Output the [x, y] coordinate of the center of the cell containing the given text.  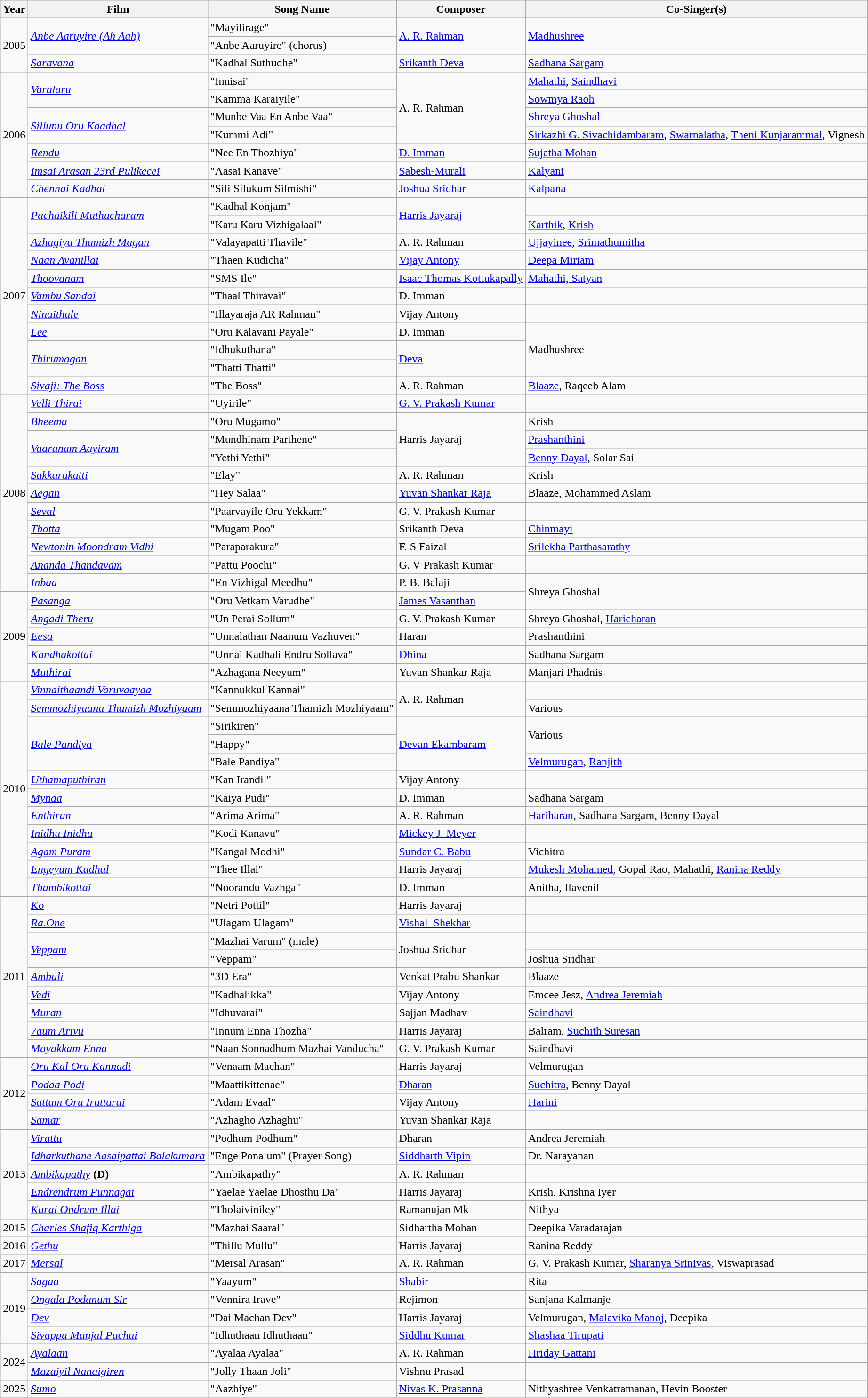
Hariharan, Sadhana Sargam, Benny Dayal [696, 816]
"Mugam Poo" [302, 529]
"Illayaraja AR Rahman" [302, 314]
"Kan Irandil" [302, 779]
Siddharth Vipin [461, 1156]
Nithyashree Venkatramanan, Hevin Booster [696, 1389]
Gethu [118, 1245]
Vishal–Shekhar [461, 923]
Sabesh-Murali [461, 170]
Eesa [118, 636]
Dr. Narayanan [696, 1156]
"Thee Illai" [302, 869]
Agam Puram [118, 852]
"Adam Evaal" [302, 1102]
2009 [14, 636]
"Munbe Vaa En Anbe Vaa" [302, 117]
Anbe Aaruyire (Ah Aah) [118, 36]
G. V Prakash Kumar [461, 565]
"Hey Salaa" [302, 493]
Benny Dayal, Solar Sai [696, 457]
Dhina [461, 654]
"Semmozhiyaana Thamizh Mozhiyaam" [302, 708]
"Mazhai Saaral" [302, 1228]
"Innisai" [302, 81]
Mahathi, Satyan [696, 278]
2008 [14, 493]
"Mazhai Varum" (male) [302, 941]
"Enge Ponalum" (Prayer Song) [302, 1156]
"Unnai Kadhali Endru Sollava" [302, 654]
Thirumagan [118, 359]
Sowmya Raoh [696, 99]
"Jolly Thaan Joli" [302, 1371]
Oru Kal Oru Kannadi [118, 1066]
Sidhartha Mohan [461, 1228]
"Kadhalikka" [302, 995]
Shreya Ghoshal, Haricharan [696, 619]
Inbaa [118, 583]
2025 [14, 1389]
Blaaze, Raqeeb Alam [696, 386]
Ranina Reddy [696, 1245]
Velli Thirai [118, 403]
"Uyirile" [302, 403]
Karthik, Krish [696, 225]
Haran [461, 636]
"Kannukkul Kannai" [302, 690]
"Kadhal Konjam" [302, 206]
"En Vizhigal Meedhu" [302, 583]
Ramanujan Mk [461, 1210]
"Mayilirage" [302, 27]
Velmurugan, Malavika Manoj, Deepika [696, 1317]
Sagaa [118, 1281]
"Unnalathan Naanum Vazhuven" [302, 636]
"Yethi Yethi" [302, 457]
Venkat Prabu Shankar [461, 977]
Idharkuthane Aasaipattai Balakumara [118, 1156]
Rita [696, 1281]
2012 [14, 1093]
"Sirikiren" [302, 726]
Sakkarakatti [118, 475]
Semmozhiyaana Thamizh Mozhiyaam [118, 708]
Kalpana [696, 188]
Mukesh Mohamed, Gopal Rao, Mahathi, Ranina Reddy [696, 869]
2011 [14, 977]
Sajjan Madhav [461, 1012]
Kalyani [696, 170]
"Azhagana Neeyum" [302, 672]
"Arima Arima" [302, 816]
Blaaze [696, 977]
Blaaze, Mohammed Aslam [696, 493]
"Happy" [302, 744]
"Ayalaa Ayalaa" [302, 1353]
Year [14, 9]
Andrea Jeremiah [696, 1138]
Ninaithale [118, 314]
Vambu Sandai [118, 296]
Muran [118, 1012]
Emcee Jesz, Andrea Jeremiah [696, 995]
Kurai Ondrum Illai [118, 1210]
"Idhuthaan Idhuthaan" [302, 1335]
"Naan Sonnadhum Mazhai Vanducha" [302, 1048]
Shabir [461, 1281]
Seval [118, 511]
"Oru Kalavani Payale" [302, 332]
Film [118, 9]
Bheema [118, 421]
7aum Arivu [118, 1030]
"Valayapatti Thavile" [302, 242]
Saravana [118, 63]
Chennai Kadhal [118, 188]
Sivaji: The Boss [118, 386]
Uthamaputhiran [118, 779]
Sundar C. Babu [461, 852]
"Paraparakura" [302, 547]
James Vasanthan [461, 601]
"Un Perai Sollum" [302, 619]
Srilekha Parthasarathy [696, 547]
Sivappu Manjal Pachai [118, 1335]
2024 [14, 1362]
Mazaiyil Nanaigiren [118, 1371]
Mersal [118, 1263]
Ujjayinee, Srimathumitha [696, 242]
Inidhu Inidhu [118, 834]
"The Boss" [302, 386]
Isaac Thomas Kottukapally [461, 278]
Mahathi, Saindhavi [696, 81]
"Bale Pandiya" [302, 762]
Kandhakottai [118, 654]
Nivas K. Prasanna [461, 1389]
Pasanga [118, 601]
Rendu [118, 153]
"Idhuvarai" [302, 1012]
Deepika Varadarajan [696, 1228]
"Mundhinam Parthene" [302, 439]
"Kaiya Pudi" [302, 798]
"Vennira Irave" [302, 1299]
"Innum Enna Thozha" [302, 1030]
Rejimon [461, 1299]
Varalaru [118, 90]
"Paarvayile Oru Yekkam" [302, 511]
"Idhukuthana" [302, 350]
Thoovanam [118, 278]
Vedi [118, 995]
Engeyum Kadhal [118, 869]
Vaaranam Aayiram [118, 448]
"Aazhiye" [302, 1389]
"Thaal Thiravai" [302, 296]
"Oru Mugamo" [302, 421]
Sanjana Kalmanje [696, 1299]
"Noorandu Vazhga" [302, 887]
"Netri Pottil" [302, 905]
Balram, Suchith Suresan [696, 1030]
Muthirai [118, 672]
Aegan [118, 493]
2015 [14, 1228]
Ambikapathy (D) [118, 1174]
Siddhu Kumar [461, 1335]
Podaa Podi [118, 1084]
2017 [14, 1263]
Devan Ekambaram [461, 744]
"Anbe Aaruyire" (chorus) [302, 45]
Veppam [118, 950]
"Oru Vetkam Varudhe" [302, 601]
2013 [14, 1174]
"Tholaiviniley" [302, 1210]
Shashaa Tirupati [696, 1335]
Endrendrum Punnagai [118, 1192]
"Dai Machan Dev" [302, 1317]
"Thaen Kudicha" [302, 260]
Deva [461, 359]
"Azhagho Azhaghu" [302, 1120]
Harini [696, 1102]
Thotta [118, 529]
"Kodi Kanavu" [302, 834]
"Podhum Podhum" [302, 1138]
Nithya [696, 1210]
Vishnu Prasad [461, 1371]
Dev [118, 1317]
Anitha, Ilavenil [696, 887]
Ko [118, 905]
Ayalaan [118, 1353]
Mynaa [118, 798]
Song Name [302, 9]
Ambuli [118, 977]
Enthiran [118, 816]
P. B. Balaji [461, 583]
G. V. Prakash Kumar, Sharanya Srinivas, Viswaprasad [696, 1263]
"Sili Silukum Silmishi" [302, 188]
Suchitra, Benny Dayal [696, 1084]
Krish, Krishna Iyer [696, 1192]
"Venaam Machan" [302, 1066]
2005 [14, 45]
Sujatha Mohan [696, 153]
Ongala Podanum Sir [118, 1299]
Chinmayi [696, 529]
Mickey J. Meyer [461, 834]
"Mersal Arasan" [302, 1263]
Angadi Theru [118, 619]
Composer [461, 9]
Mayakkam Enna [118, 1048]
Naan Avanillai [118, 260]
"Elay" [302, 475]
Imsai Arasan 23rd Pulikecei [118, 170]
2007 [14, 296]
"Yaelae Yaelae Dhosthu Da" [302, 1192]
Newtonin Moondram Vidhi [118, 547]
"Pattu Poochi" [302, 565]
"Kummi Adi" [302, 135]
"Maattikittenae" [302, 1084]
"3D Era" [302, 977]
2019 [14, 1308]
2006 [14, 135]
Co-Singer(s) [696, 9]
"Kadhal Suthudhe" [302, 63]
"Nee En Thozhiya" [302, 153]
"Kangal Modhi" [302, 852]
F. S Faizal [461, 547]
Vinnaithaandi Varuvaayaa [118, 690]
Sattam Oru Iruttarai [118, 1102]
"Thillu Mullu" [302, 1245]
2010 [14, 789]
"Ulagam Ulagam" [302, 923]
"Aasai Kanave" [302, 170]
Vichitra [696, 852]
Lee [118, 332]
"Yaayum" [302, 1281]
Bale Pandiya [118, 744]
Manjari Phadnis [696, 672]
"Thatti Thatti" [302, 368]
"Ambikapathy" [302, 1174]
Velmurugan, Ranjith [696, 762]
"Karu Karu Vizhigalaal" [302, 225]
Hriday Gattani [696, 1353]
Deepa Miriam [696, 260]
Ra.One [118, 923]
"SMS Ile" [302, 278]
Thambikottai [118, 887]
Samar [118, 1120]
"Veppam" [302, 959]
2016 [14, 1245]
Sillunu Oru Kaadhal [118, 126]
"Kamma Karaiyile" [302, 99]
Sirkazhi G. Sivachidambaram, Swarnalatha, Theni Kunjarammal, Vignesh [696, 135]
Charles Shafiq Karthiga [118, 1228]
Azhagiya Thamizh Magan [118, 242]
Virattu [118, 1138]
Pachaikili Muthucharam [118, 215]
Velmurugan [696, 1066]
Sumo [118, 1389]
Ananda Thandavam [118, 565]
